Return [x, y] of the center of cell containing provided text 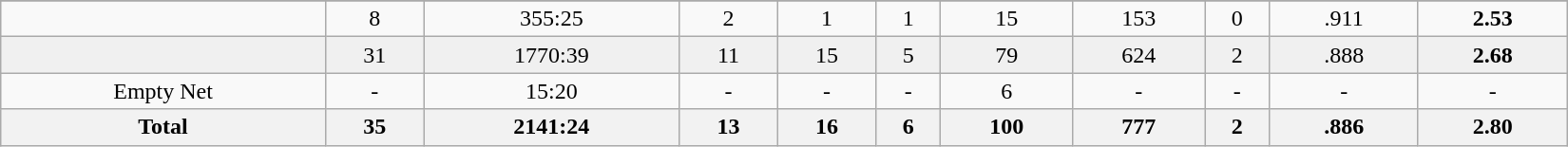
Empty Net [163, 91]
8 [374, 19]
13 [729, 127]
2.68 [1492, 55]
100 [1007, 127]
1770:39 [551, 55]
.886 [1344, 127]
2.80 [1492, 127]
.911 [1344, 19]
355:25 [551, 19]
777 [1138, 127]
0 [1237, 19]
31 [374, 55]
2.53 [1492, 19]
79 [1007, 55]
15:20 [551, 91]
153 [1138, 19]
2141:24 [551, 127]
5 [908, 55]
624 [1138, 55]
35 [374, 127]
Total [163, 127]
.888 [1344, 55]
16 [827, 127]
11 [729, 55]
